Identify which cell holds the provided text, then report its (x, y) central coordinate. 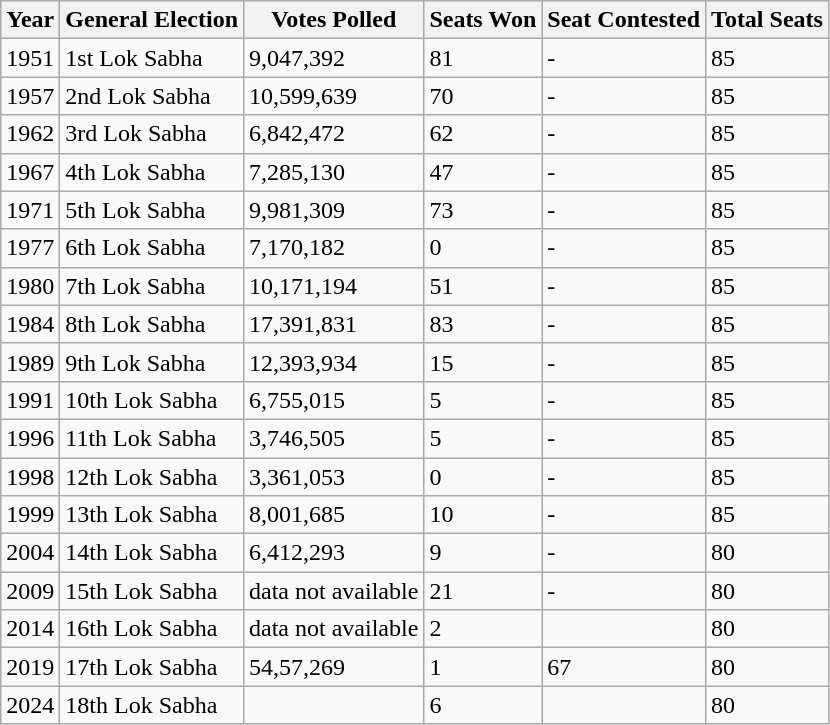
2009 (30, 591)
7,170,182 (334, 248)
2 (483, 629)
1 (483, 667)
18th Lok Sabha (152, 705)
6,842,472 (334, 134)
12th Lok Sabha (152, 477)
2014 (30, 629)
7,285,130 (334, 172)
6th Lok Sabha (152, 248)
3,746,505 (334, 438)
9th Lok Sabha (152, 362)
15 (483, 362)
1984 (30, 324)
9,981,309 (334, 210)
9 (483, 553)
15th Lok Sabha (152, 591)
7th Lok Sabha (152, 286)
4th Lok Sabha (152, 172)
1980 (30, 286)
16th Lok Sabha (152, 629)
12,393,934 (334, 362)
51 (483, 286)
81 (483, 58)
Seats Won (483, 20)
47 (483, 172)
1998 (30, 477)
1991 (30, 400)
1999 (30, 515)
9,047,392 (334, 58)
8,001,685 (334, 515)
11th Lok Sabha (152, 438)
17th Lok Sabha (152, 667)
2019 (30, 667)
1951 (30, 58)
General Election (152, 20)
2004 (30, 553)
3,361,053 (334, 477)
1977 (30, 248)
6,755,015 (334, 400)
54,57,269 (334, 667)
70 (483, 96)
Votes Polled (334, 20)
1st Lok Sabha (152, 58)
1971 (30, 210)
1989 (30, 362)
Total Seats (768, 20)
6 (483, 705)
Year (30, 20)
1957 (30, 96)
Seat Contested (624, 20)
10,599,639 (334, 96)
62 (483, 134)
1967 (30, 172)
1996 (30, 438)
6,412,293 (334, 553)
2nd Lok Sabha (152, 96)
17,391,831 (334, 324)
5th Lok Sabha (152, 210)
10 (483, 515)
14th Lok Sabha (152, 553)
1962 (30, 134)
8th Lok Sabha (152, 324)
3rd Lok Sabha (152, 134)
83 (483, 324)
73 (483, 210)
21 (483, 591)
13th Lok Sabha (152, 515)
67 (624, 667)
10th Lok Sabha (152, 400)
10,171,194 (334, 286)
2024 (30, 705)
